Capture the cell that displays the provided text and extract its [x, y] central coordinate. 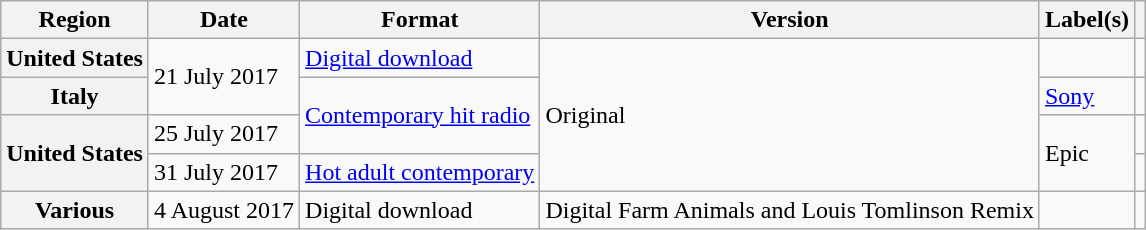
31 July 2017 [224, 172]
25 July 2017 [224, 134]
Digital Farm Animals and Louis Tomlinson Remix [790, 210]
Hot adult contemporary [420, 172]
Format [420, 20]
21 July 2017 [224, 77]
Sony [1086, 96]
Contemporary hit radio [420, 115]
Original [790, 115]
Label(s) [1086, 20]
Version [790, 20]
Date [224, 20]
Epic [1086, 153]
Various [75, 210]
Region [75, 20]
Italy [75, 96]
4 August 2017 [224, 210]
